Return (x, y) of the center of cell containing provided text 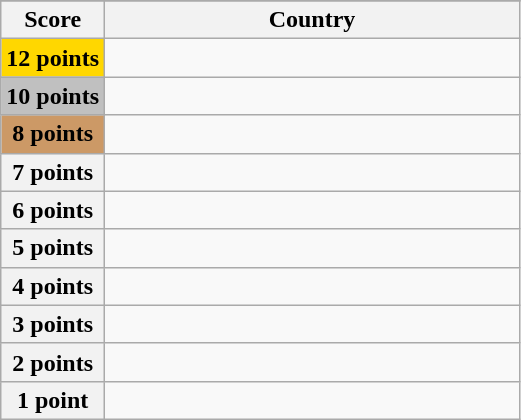
1 point (53, 400)
5 points (53, 248)
10 points (53, 96)
7 points (53, 172)
6 points (53, 210)
3 points (53, 324)
Country (312, 20)
12 points (53, 58)
4 points (53, 286)
Score (53, 20)
2 points (53, 362)
8 points (53, 134)
